Provide the (x, y) coordinate of the cell's center where the given text is located.  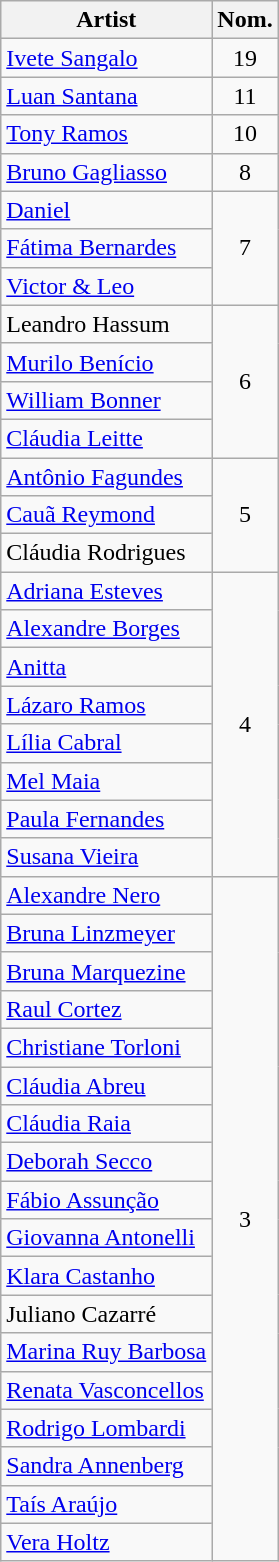
3 (245, 1218)
Ivete Sangalo (106, 58)
Taís Araújo (106, 1504)
Anitta (106, 667)
Artist (106, 20)
Leandro Hassum (106, 324)
Tony Ramos (106, 134)
Bruna Marquezine (106, 971)
Nom. (245, 20)
Cláudia Leitte (106, 438)
Adriana Esteves (106, 591)
19 (245, 58)
Alexandre Nero (106, 895)
Cláudia Raia (106, 1124)
Cauã Reymond (106, 515)
7 (245, 248)
Rodrigo Lombardi (106, 1428)
6 (245, 381)
Sandra Annenberg (106, 1466)
8 (245, 172)
Renata Vasconcellos (106, 1390)
Bruno Gagliasso (106, 172)
Daniel (106, 210)
Raul Cortez (106, 1009)
Fátima Bernardes (106, 248)
Marina Ruy Barbosa (106, 1352)
Luan Santana (106, 96)
5 (245, 515)
Vera Holtz (106, 1542)
Cláudia Abreu (106, 1085)
Alexandre Borges (106, 629)
Giovanna Antonelli (106, 1238)
Bruna Linzmeyer (106, 933)
Juliano Cazarré (106, 1314)
Antônio Fagundes (106, 477)
Lázaro Ramos (106, 705)
Christiane Torloni (106, 1047)
4 (245, 724)
11 (245, 96)
Klara Castanho (106, 1276)
Murilo Benício (106, 362)
Deborah Secco (106, 1162)
Mel Maia (106, 781)
Cláudia Rodrigues (106, 553)
Victor & Leo (106, 286)
Paula Fernandes (106, 819)
Fábio Assunção (106, 1200)
William Bonner (106, 400)
Lília Cabral (106, 743)
10 (245, 134)
Susana Vieira (106, 857)
